Identify which cell holds the provided text, then report its [x, y] central coordinate. 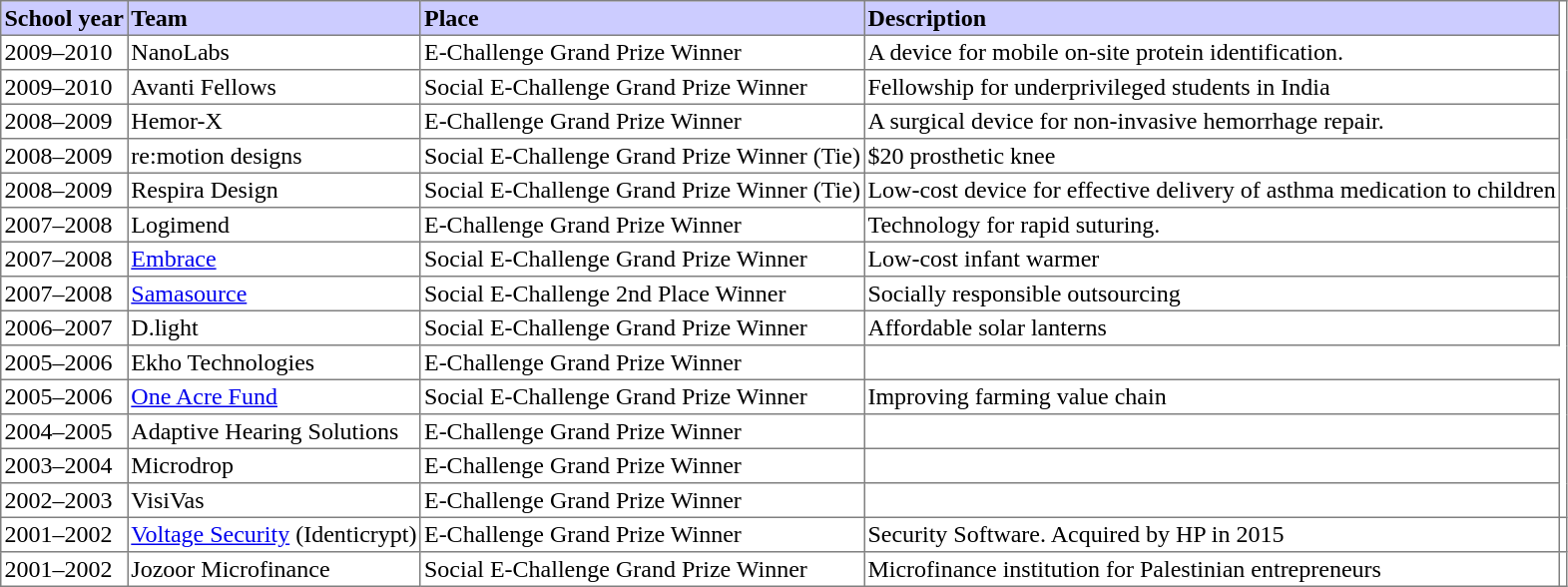
NanoLabs [274, 52]
VisiVas [274, 500]
Low-cost infant warmer [1212, 259]
Microdrop [274, 465]
Hemor-X [274, 121]
Security Software. Acquired by HP in 2015 [1212, 534]
Ekho Technologies [274, 362]
Avanti Fellows [274, 87]
Embrace [274, 259]
2002–2003 [64, 500]
D.light [274, 327]
Improving farming value chain [1212, 396]
Description [1212, 18]
Logimend [274, 225]
Low-cost device for effective delivery of asthma medication to children [1212, 190]
Voltage Security (Identicrypt) [274, 534]
Place [642, 18]
Technology for rapid suturing. [1212, 225]
Microfinance institution for Palestinian entrepreneurs [1212, 569]
2006–2007 [64, 327]
2004–2005 [64, 431]
One Acre Fund [274, 396]
Samasource [274, 293]
Affordable solar lanterns [1212, 327]
Adaptive Hearing Solutions [274, 431]
Socially responsible outsourcing [1212, 293]
A surgical device for non-invasive hemorrhage repair. [1212, 121]
A device for mobile on-site protein identification. [1212, 52]
Team [274, 18]
re:motion designs [274, 156]
Respira Design [274, 190]
Fellowship for underprivileged students in India [1212, 87]
2003–2004 [64, 465]
Social E-Challenge 2nd Place Winner [642, 293]
Jozoor Microfinance [274, 569]
$20 prosthetic knee [1212, 156]
School year [64, 18]
